Scan for the cell matching the given text and deliver its (X, Y) coordinate at center. 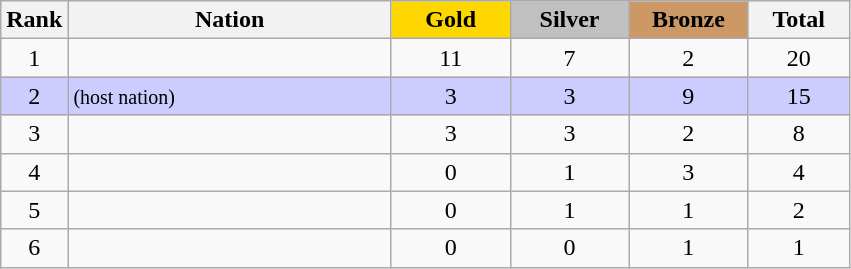
20 (799, 58)
7 (570, 58)
11 (450, 58)
(host nation) (230, 96)
Silver (570, 20)
5 (34, 210)
Rank (34, 20)
6 (34, 248)
Bronze (688, 20)
Gold (450, 20)
Total (799, 20)
8 (799, 134)
15 (799, 96)
9 (688, 96)
Nation (230, 20)
